Determine the [x, y] coordinate at the center of the cell enclosing the given text.  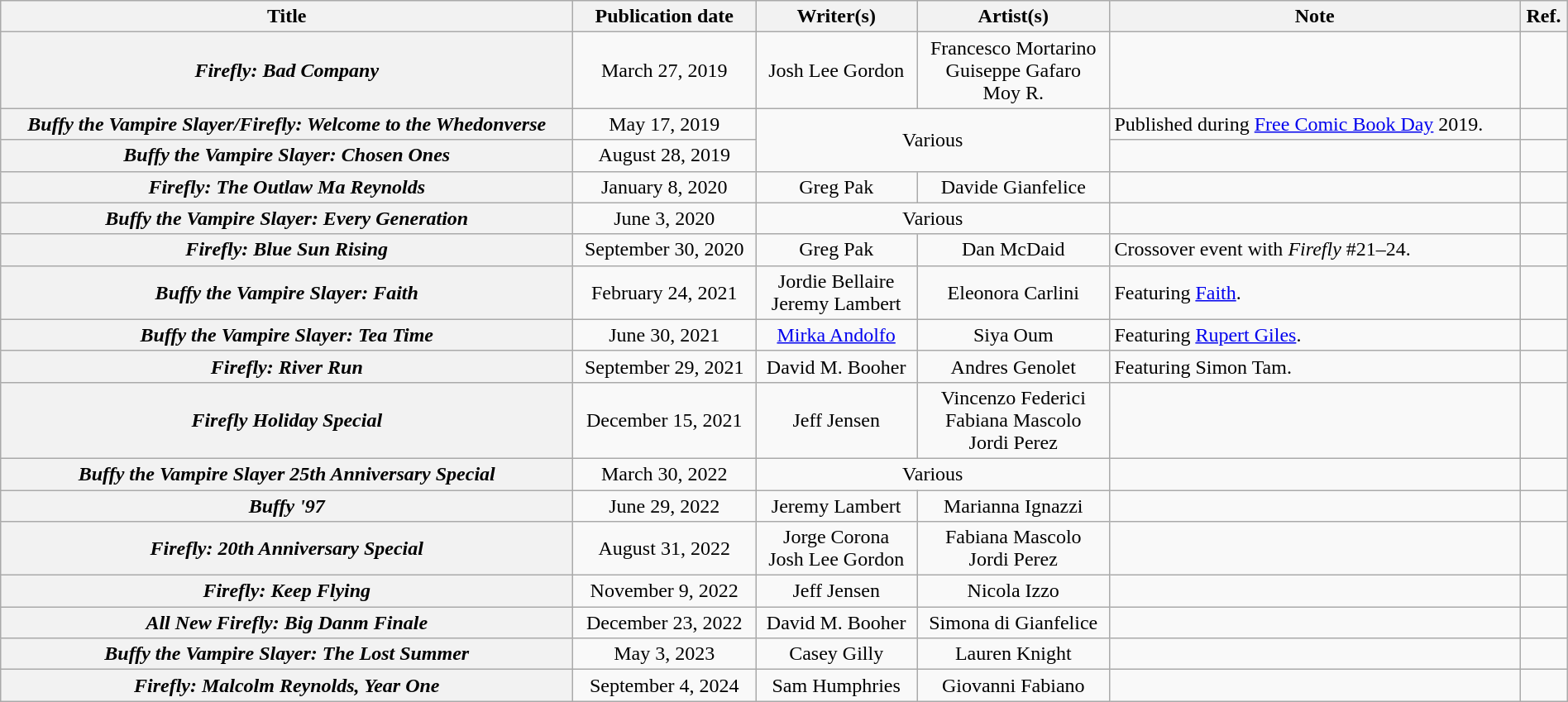
Firefly: Bad Company [287, 70]
Title [287, 17]
August 28, 2019 [665, 155]
Jorge CoronaJosh Lee Gordon [837, 549]
Buffy the Vampire Slayer/Firefly: Welcome to the Whedonverse [287, 124]
Buffy the Vampire Slayer: Tea Time [287, 335]
May 17, 2019 [665, 124]
May 3, 2023 [665, 654]
September 29, 2021 [665, 366]
Writer(s) [837, 17]
Featuring Simon Tam. [1315, 366]
December 15, 2021 [665, 420]
Firefly: Blue Sun Rising [287, 250]
June 29, 2022 [665, 505]
August 31, 2022 [665, 549]
Publication date [665, 17]
June 3, 2020 [665, 218]
Buffy the Vampire Slayer: Chosen Ones [287, 155]
Eleonora Carlini [1014, 293]
Artist(s) [1014, 17]
Nicola Izzo [1014, 591]
Casey Gilly [837, 654]
Vincenzo FedericiFabiana MascoloJordi Perez [1014, 420]
Jordie BellaireJeremy Lambert [837, 293]
Firefly: 20th Anniversary Special [287, 549]
Ref. [1544, 17]
Jeremy Lambert [837, 505]
Simona di Gianfelice [1014, 623]
Firefly: The Outlaw Ma Reynolds [287, 187]
Firefly: Malcolm Reynolds, Year One [287, 685]
Dan McDaid [1014, 250]
Davide Gianfelice [1014, 187]
Andres Genolet [1014, 366]
Fabiana MascoloJordi Perez [1014, 549]
January 8, 2020 [665, 187]
Crossover event with Firefly #21–24. [1315, 250]
February 24, 2021 [665, 293]
Josh Lee Gordon [837, 70]
Buffy the Vampire Slayer: Faith [287, 293]
Buffy the Vampire Slayer: Every Generation [287, 218]
Buffy the Vampire Slayer: The Lost Summer [287, 654]
Francesco MortarinoGuiseppe GafaroMoy R. [1014, 70]
Note [1315, 17]
Lauren Knight [1014, 654]
Published during Free Comic Book Day 2019. [1315, 124]
Firefly: River Run [287, 366]
September 30, 2020 [665, 250]
Giovanni Fabiano [1014, 685]
Buffy '97 [287, 505]
December 23, 2022 [665, 623]
November 9, 2022 [665, 591]
Siya Oum [1014, 335]
Firefly: Keep Flying [287, 591]
Mirka Andolfo [837, 335]
Featuring Rupert Giles. [1315, 335]
June 30, 2021 [665, 335]
Buffy the Vampire Slayer 25th Anniversary Special [287, 474]
Sam Humphries [837, 685]
Firefly Holiday Special [287, 420]
Featuring Faith. [1315, 293]
Marianna Ignazzi [1014, 505]
March 27, 2019 [665, 70]
September 4, 2024 [665, 685]
All New Firefly: Big Danm Finale [287, 623]
March 30, 2022 [665, 474]
